Return the (X, Y) coordinate for the center point of the cell that contains the specified text.  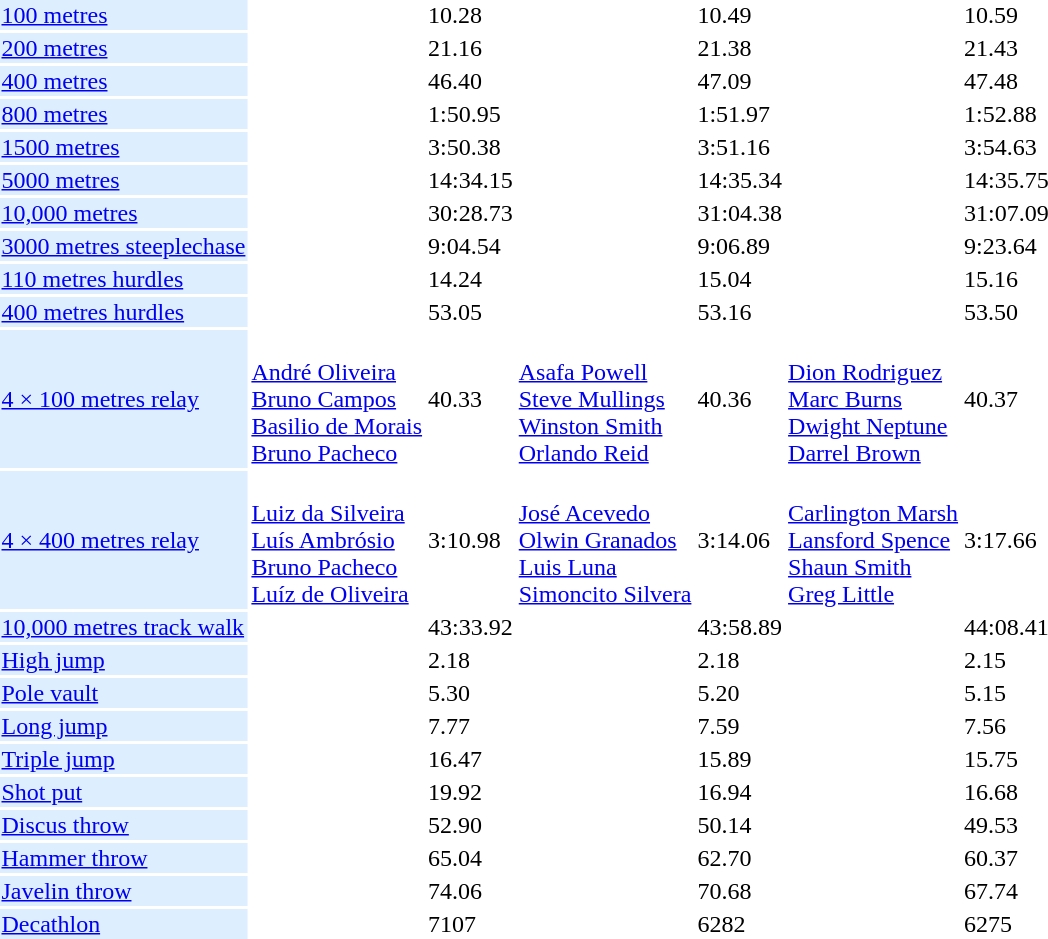
14.24 (471, 279)
6282 (740, 924)
10.49 (740, 15)
Long jump (124, 726)
16.94 (740, 792)
46.40 (471, 81)
High jump (124, 660)
74.06 (471, 891)
40.36 (740, 399)
3:51.16 (740, 147)
53.16 (740, 312)
100 metres (124, 15)
800 metres (124, 114)
Decathlon (124, 924)
43:33.92 (471, 627)
400 metres (124, 81)
43:58.89 (740, 627)
50.14 (740, 825)
14:34.15 (471, 180)
30:28.73 (471, 213)
16.47 (471, 759)
3:14.06 (740, 540)
47.09 (740, 81)
Pole vault (124, 693)
200 metres (124, 48)
70.68 (740, 891)
7.59 (740, 726)
31:04.38 (740, 213)
9:06.89 (740, 246)
Luiz da SilveiraLuís AmbrósioBruno PachecoLuíz de Oliveira (337, 540)
3000 metres steeplechase (124, 246)
1500 metres (124, 147)
4 × 400 metres relay (124, 540)
53.05 (471, 312)
21.16 (471, 48)
José AcevedoOlwin GranadosLuis LunaSimoncito Silvera (605, 540)
Dion RodriguezMarc BurnsDwight NeptuneDarrel Brown (874, 399)
14:35.34 (740, 180)
Hammer throw (124, 858)
10,000 metres (124, 213)
Discus throw (124, 825)
Asafa PowellSteve MullingsWinston SmithOrlando Reid (605, 399)
Shot put (124, 792)
10.28 (471, 15)
3:10.98 (471, 540)
110 metres hurdles (124, 279)
Carlington MarshLansford SpenceShaun SmithGreg Little (874, 540)
5.30 (471, 693)
40.33 (471, 399)
19.92 (471, 792)
André OliveiraBruno CamposBasilio de MoraisBruno Pacheco (337, 399)
5000 metres (124, 180)
21.38 (740, 48)
62.70 (740, 858)
15.89 (740, 759)
10,000 metres track walk (124, 627)
65.04 (471, 858)
7.77 (471, 726)
7107 (471, 924)
400 metres hurdles (124, 312)
5.20 (740, 693)
3:50.38 (471, 147)
1:51.97 (740, 114)
15.04 (740, 279)
Javelin throw (124, 891)
4 × 100 metres relay (124, 399)
9:04.54 (471, 246)
1:50.95 (471, 114)
52.90 (471, 825)
Triple jump (124, 759)
